Output the [X, Y] coordinate of the center of the cell containing the given text.  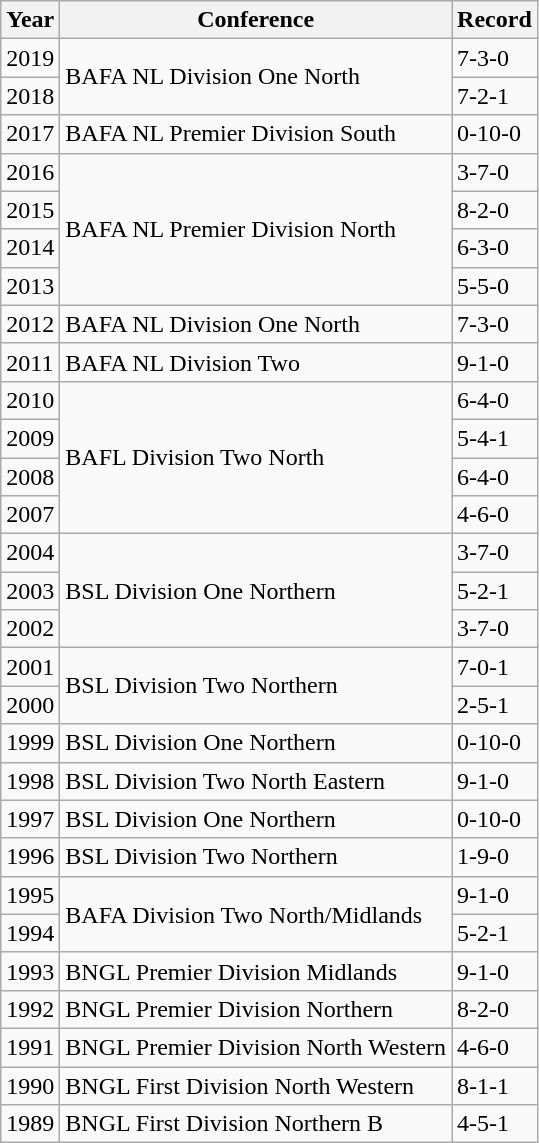
2010 [30, 400]
1999 [30, 743]
Year [30, 20]
1990 [30, 1085]
2000 [30, 705]
7-2-1 [495, 96]
1-9-0 [495, 857]
2012 [30, 324]
2-5-1 [495, 705]
1989 [30, 1124]
5-4-1 [495, 438]
1995 [30, 895]
2009 [30, 438]
2002 [30, 629]
4-5-1 [495, 1124]
2016 [30, 172]
2013 [30, 286]
BNGL Premier Division Midlands [256, 971]
2019 [30, 58]
8-1-1 [495, 1085]
BNGL First Division Northern B [256, 1124]
2008 [30, 477]
2011 [30, 362]
Conference [256, 20]
2015 [30, 210]
2003 [30, 591]
5-5-0 [495, 286]
BAFA Division Two North/Midlands [256, 914]
2007 [30, 515]
1992 [30, 1009]
2004 [30, 553]
BAFA NL Premier Division South [256, 134]
7-0-1 [495, 667]
1991 [30, 1047]
BAFA NL Premier Division North [256, 229]
1996 [30, 857]
2001 [30, 667]
BAFL Division Two North [256, 457]
2018 [30, 96]
2014 [30, 248]
BNGL Premier Division Northern [256, 1009]
1994 [30, 933]
2017 [30, 134]
1998 [30, 781]
1993 [30, 971]
Record [495, 20]
BAFA NL Division Two [256, 362]
6-3-0 [495, 248]
BNGL Premier Division North Western [256, 1047]
BNGL First Division North Western [256, 1085]
BSL Division Two North Eastern [256, 781]
1997 [30, 819]
